For the text-containing cell, return its midpoint in (x, y) coordinate format. 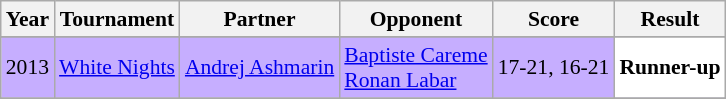
17-21, 16-21 (554, 68)
Tournament (117, 19)
Opponent (416, 19)
Year (28, 19)
Score (554, 19)
Result (670, 19)
White Nights (117, 68)
2013 (28, 68)
Baptiste Careme Ronan Labar (416, 68)
Andrej Ashmarin (260, 68)
Partner (260, 19)
Runner-up (670, 68)
